Return the (x, y) coordinate for the center point of the cell that contains the specified text.  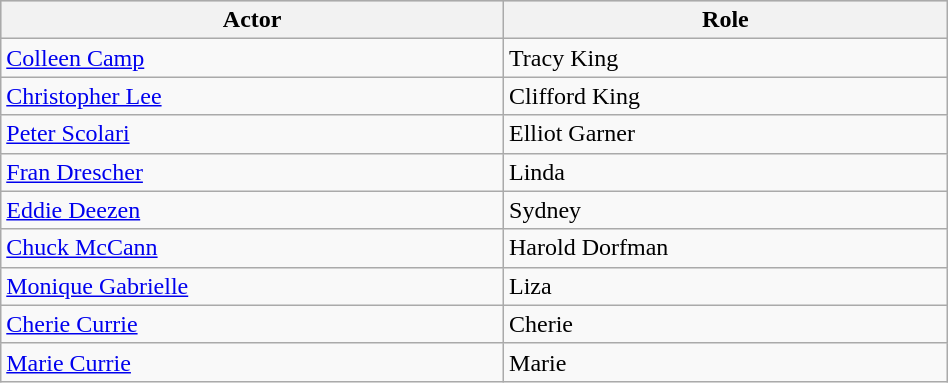
Clifford King (726, 96)
Actor (252, 20)
Tracy King (726, 58)
Elliot Garner (726, 134)
Linda (726, 172)
Monique Gabrielle (252, 286)
Chuck McCann (252, 248)
Peter Scolari (252, 134)
Colleen Camp (252, 58)
Sydney (726, 210)
Role (726, 20)
Marie Currie (252, 362)
Harold Dorfman (726, 248)
Liza (726, 286)
Cherie (726, 324)
Fran Drescher (252, 172)
Marie (726, 362)
Christopher Lee (252, 96)
Cherie Currie (252, 324)
Eddie Deezen (252, 210)
